For the text-containing cell, return its midpoint in [x, y] coordinate format. 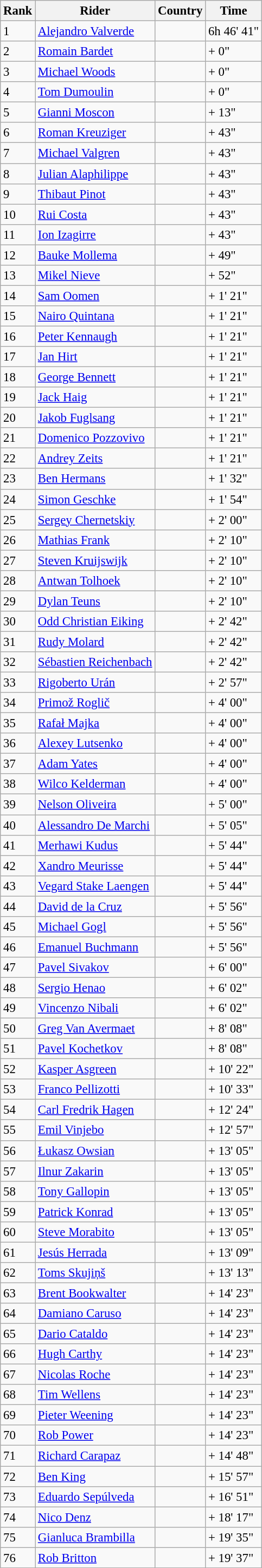
14 [18, 296]
35 [18, 723]
66 [18, 1354]
9 [18, 194]
2 [18, 51]
Peter Kennaugh [95, 336]
Gianni Moscon [95, 113]
5 [18, 113]
+ 16' 51" [234, 1497]
Ben Hermans [95, 479]
29 [18, 601]
+ 2' 00" [234, 520]
62 [18, 1273]
Rudy Molard [95, 642]
58 [18, 1191]
19 [18, 397]
21 [18, 438]
52 [18, 1069]
Vegard Stake Laengen [95, 886]
76 [18, 1558]
Thibaut Pinot [95, 194]
36 [18, 743]
28 [18, 581]
Primož Roglič [95, 703]
Michael Woods [95, 72]
+ 14' 48" [234, 1456]
+ 6' 00" [234, 968]
40 [18, 825]
Pavel Kochetkov [95, 1049]
Jesús Herrada [95, 1252]
Ilnur Zakarin [95, 1171]
55 [18, 1131]
51 [18, 1049]
13 [18, 276]
11 [18, 234]
Nelson Oliveira [95, 805]
33 [18, 683]
65 [18, 1334]
Pavel Sivakov [95, 968]
Sam Oomen [95, 296]
32 [18, 662]
48 [18, 988]
56 [18, 1151]
Tony Gallopin [95, 1191]
Nairo Quintana [95, 316]
Nico Denz [95, 1517]
Alexey Lutsenko [95, 743]
Ben King [95, 1476]
Antwan Tolhoek [95, 581]
53 [18, 1089]
Michael Gogl [95, 927]
+ 15' 57" [234, 1476]
+ 5' 05" [234, 825]
67 [18, 1375]
Sergio Henao [95, 988]
46 [18, 947]
+ 12' 57" [234, 1131]
+ 13' 13" [234, 1273]
60 [18, 1232]
26 [18, 540]
Franco Pellizotti [95, 1089]
69 [18, 1415]
+ 49" [234, 255]
Pieter Weening [95, 1415]
16 [18, 336]
Time [234, 11]
Greg Van Avermaet [95, 1029]
Łukasz Owsian [95, 1151]
Sergey Chernetskiy [95, 520]
22 [18, 459]
Xandro Meurisse [95, 866]
64 [18, 1314]
Emanuel Buchmann [95, 947]
68 [18, 1395]
63 [18, 1293]
54 [18, 1110]
Romain Bardet [95, 51]
Roman Kreuziger [95, 133]
24 [18, 499]
Ion Izagirre [95, 234]
Steven Kruijswijk [95, 560]
15 [18, 316]
17 [18, 357]
Steve Morabito [95, 1232]
Emil Vinjebo [95, 1131]
Jan Hirt [95, 357]
43 [18, 886]
Eduardo Sepúlveda [95, 1497]
+ 5' 00" [234, 805]
45 [18, 927]
12 [18, 255]
31 [18, 642]
23 [18, 479]
42 [18, 866]
David de la Cruz [95, 906]
Patrick Konrad [95, 1212]
+ 52" [234, 276]
39 [18, 805]
Rigoberto Urán [95, 683]
+ 1' 54" [234, 499]
Rui Costa [95, 214]
6 [18, 133]
Kasper Asgreen [95, 1069]
+ 12' 24" [234, 1110]
18 [18, 377]
Damiano Caruso [95, 1314]
Domenico Pozzovivo [95, 438]
20 [18, 418]
57 [18, 1171]
+ 13" [234, 113]
27 [18, 560]
37 [18, 764]
Country [180, 11]
Wilco Kelderman [95, 785]
3 [18, 72]
Alessandro De Marchi [95, 825]
7 [18, 153]
25 [18, 520]
30 [18, 622]
+ 10' 22" [234, 1069]
10 [18, 214]
Jack Haig [95, 397]
38 [18, 785]
Rider [95, 11]
71 [18, 1456]
74 [18, 1517]
Merhawi Kudus [95, 845]
44 [18, 906]
73 [18, 1497]
Julian Alaphilippe [95, 174]
Andrey Zeits [95, 459]
75 [18, 1537]
59 [18, 1212]
Brent Bookwalter [95, 1293]
Carl Fredrik Hagen [95, 1110]
Tim Wellens [95, 1395]
+ 19' 35" [234, 1537]
Rob Power [95, 1435]
72 [18, 1476]
Toms Skujiņš [95, 1273]
Rank [18, 11]
Rafał Majka [95, 723]
6h 46' 41" [234, 31]
70 [18, 1435]
Tom Dumoulin [95, 92]
34 [18, 703]
Hugh Carthy [95, 1354]
Bauke Mollema [95, 255]
Richard Carapaz [95, 1456]
Jakob Fuglsang [95, 418]
+ 10' 33" [234, 1089]
49 [18, 1008]
+ 13' 09" [234, 1252]
Simon Geschke [95, 499]
Gianluca Brambilla [95, 1537]
1 [18, 31]
8 [18, 174]
+ 2' 57" [234, 683]
Rob Britton [95, 1558]
Mikel Nieve [95, 276]
Odd Christian Eiking [95, 622]
George Bennett [95, 377]
Sébastien Reichenbach [95, 662]
41 [18, 845]
+ 18' 17" [234, 1517]
50 [18, 1029]
Dylan Teuns [95, 601]
Adam Yates [95, 764]
47 [18, 968]
Michael Valgren [95, 153]
Vincenzo Nibali [95, 1008]
Mathias Frank [95, 540]
Alejandro Valverde [95, 31]
Dario Cataldo [95, 1334]
+ 1' 32" [234, 479]
61 [18, 1252]
4 [18, 92]
Nicolas Roche [95, 1375]
+ 19' 37" [234, 1558]
